Determine the (x, y) coordinate at the center of the cell enclosing the given text.  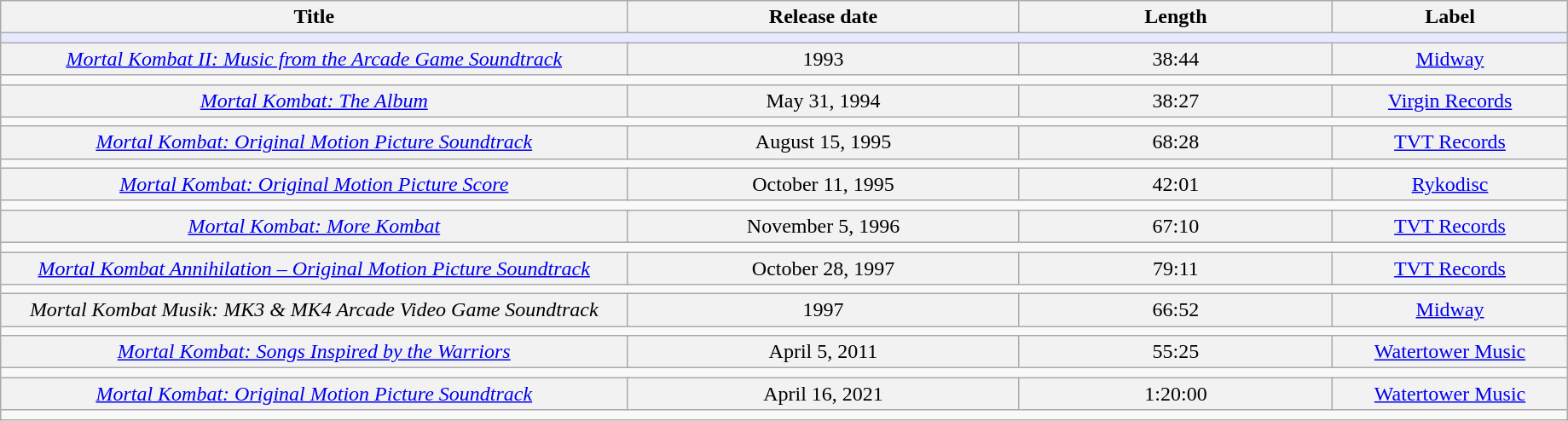
April 5, 2011 (824, 352)
Mortal Kombat Musik: MK3 & MK4 Arcade Video Game Soundtrack (314, 310)
Mortal Kombat: Original Motion Picture Score (314, 184)
1993 (824, 59)
79:11 (1176, 268)
Mortal Kombat II: Music from the Arcade Game Soundtrack (314, 59)
55:25 (1176, 352)
November 5, 1996 (824, 226)
Mortal Kombat: More Kombat (314, 226)
Mortal Kombat: The Album (314, 101)
Title (314, 17)
Length (1176, 17)
Release date (824, 17)
42:01 (1176, 184)
October 28, 1997 (824, 268)
1997 (824, 310)
May 31, 1994 (824, 101)
1:20:00 (1176, 394)
Virgin Records (1450, 101)
Rykodisc (1450, 184)
67:10 (1176, 226)
38:44 (1176, 59)
66:52 (1176, 310)
38:27 (1176, 101)
August 15, 1995 (824, 142)
Mortal Kombat: Songs Inspired by the Warriors (314, 352)
April 16, 2021 (824, 394)
Label (1450, 17)
October 11, 1995 (824, 184)
68:28 (1176, 142)
Mortal Kombat Annihilation – Original Motion Picture Soundtrack (314, 268)
